Find where the given text appears and provide that cell's center as (x, y) coordinate. 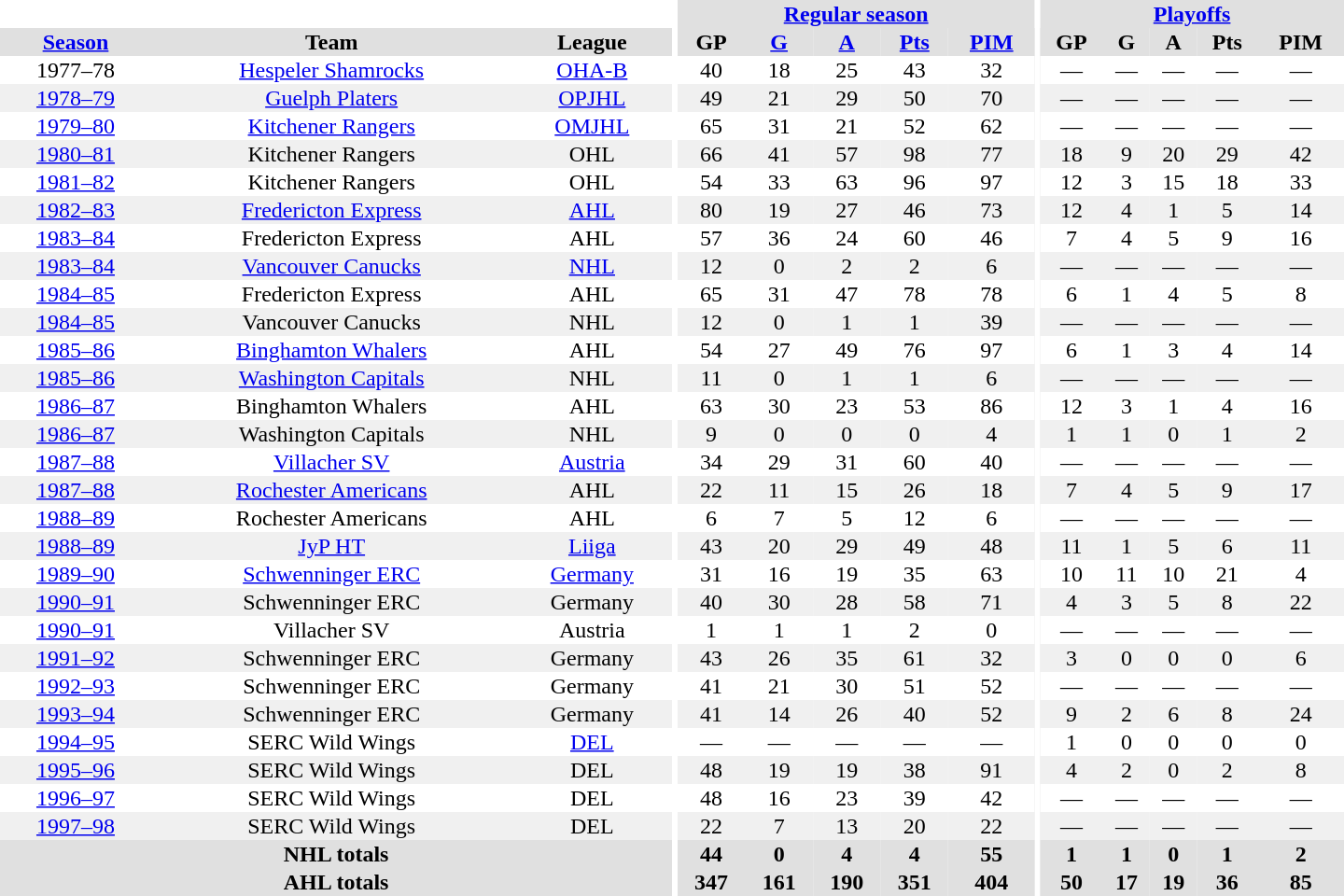
61 (915, 658)
44 (711, 854)
38 (915, 770)
Liiga (592, 546)
73 (991, 210)
28 (847, 602)
53 (915, 406)
1978–79 (76, 98)
1981–82 (76, 182)
1992–93 (76, 686)
51 (915, 686)
Playoffs (1192, 14)
86 (991, 406)
85 (1301, 882)
OHA-B (592, 70)
Hespeler Shamrocks (331, 70)
351 (915, 882)
77 (991, 154)
1977–78 (76, 70)
AHL totals (336, 882)
OMJHL (592, 126)
1982–83 (76, 210)
JyP HT (331, 546)
Regular season (857, 14)
Guelph Platers (331, 98)
96 (915, 182)
1993–94 (76, 714)
347 (711, 882)
1997–98 (76, 826)
13 (847, 826)
98 (915, 154)
91 (991, 770)
1991–92 (76, 658)
47 (847, 294)
55 (991, 854)
1989–90 (76, 574)
190 (847, 882)
1994–95 (76, 742)
Season (76, 42)
25 (847, 70)
70 (991, 98)
161 (778, 882)
1979–80 (76, 126)
71 (991, 602)
76 (915, 350)
34 (711, 462)
NHL totals (336, 854)
1995–96 (76, 770)
OPJHL (592, 98)
404 (991, 882)
Team (331, 42)
66 (711, 154)
League (592, 42)
62 (991, 126)
80 (711, 210)
1980–81 (76, 154)
58 (915, 602)
1996–97 (76, 798)
